Provide the (X, Y) coordinate of the cell's center where the given text is located.  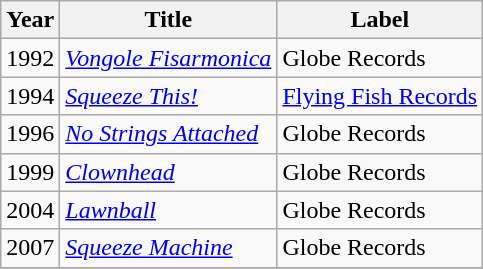
Title (168, 20)
Clownhead (168, 172)
1996 (30, 134)
Squeeze This! (168, 96)
1999 (30, 172)
Squeeze Machine (168, 248)
2004 (30, 210)
1994 (30, 96)
Lawnball (168, 210)
1992 (30, 58)
Label (380, 20)
No Strings Attached (168, 134)
Year (30, 20)
Vongole Fisarmonica (168, 58)
Flying Fish Records (380, 96)
2007 (30, 248)
